From the cell containing the given text, extract its center point as (X, Y) coordinate. 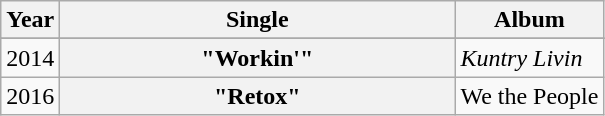
"Retox" (258, 96)
"Workin'" (258, 58)
Kuntry Livin (530, 58)
2016 (30, 96)
2014 (30, 58)
Album (530, 20)
Single (258, 20)
Year (30, 20)
We the People (530, 96)
